Return (X, Y) of the center of cell containing provided text 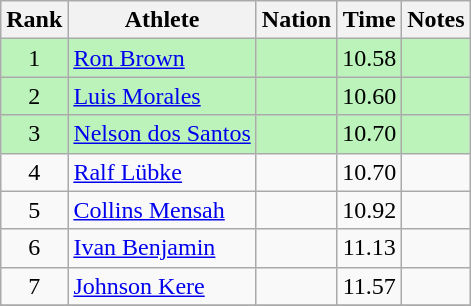
1 (34, 58)
10.92 (370, 210)
Luis Morales (162, 96)
7 (34, 286)
Nation (296, 20)
10.60 (370, 96)
Collins Mensah (162, 210)
Time (370, 20)
Johnson Kere (162, 286)
6 (34, 248)
Ron Brown (162, 58)
11.57 (370, 286)
Notes (436, 20)
Ralf Lübke (162, 172)
Nelson dos Santos (162, 134)
Rank (34, 20)
Athlete (162, 20)
5 (34, 210)
Ivan Benjamin (162, 248)
4 (34, 172)
11.13 (370, 248)
2 (34, 96)
3 (34, 134)
10.58 (370, 58)
